Capture the cell that displays the provided text and extract its (X, Y) central coordinate. 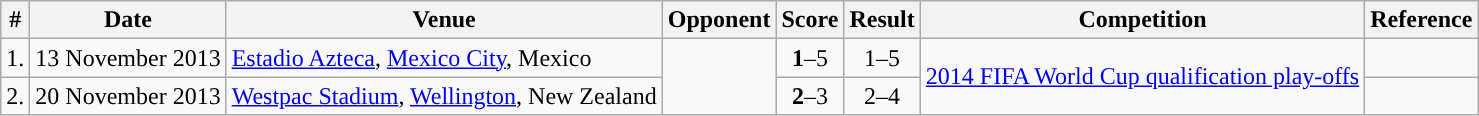
Score (810, 20)
20 November 2013 (128, 96)
Estadio Azteca, Mexico City, Mexico (444, 58)
# (16, 20)
1. (16, 58)
Westpac Stadium, Wellington, New Zealand (444, 96)
Venue (444, 20)
Competition (1142, 20)
2–3 (810, 96)
2. (16, 96)
Opponent (719, 20)
13 November 2013 (128, 58)
Result (882, 20)
2–4 (882, 96)
2014 FIFA World Cup qualification play-offs (1142, 77)
Date (128, 20)
Reference (1422, 20)
